Locate the cell with the specified text and output its [x, y] center coordinate. 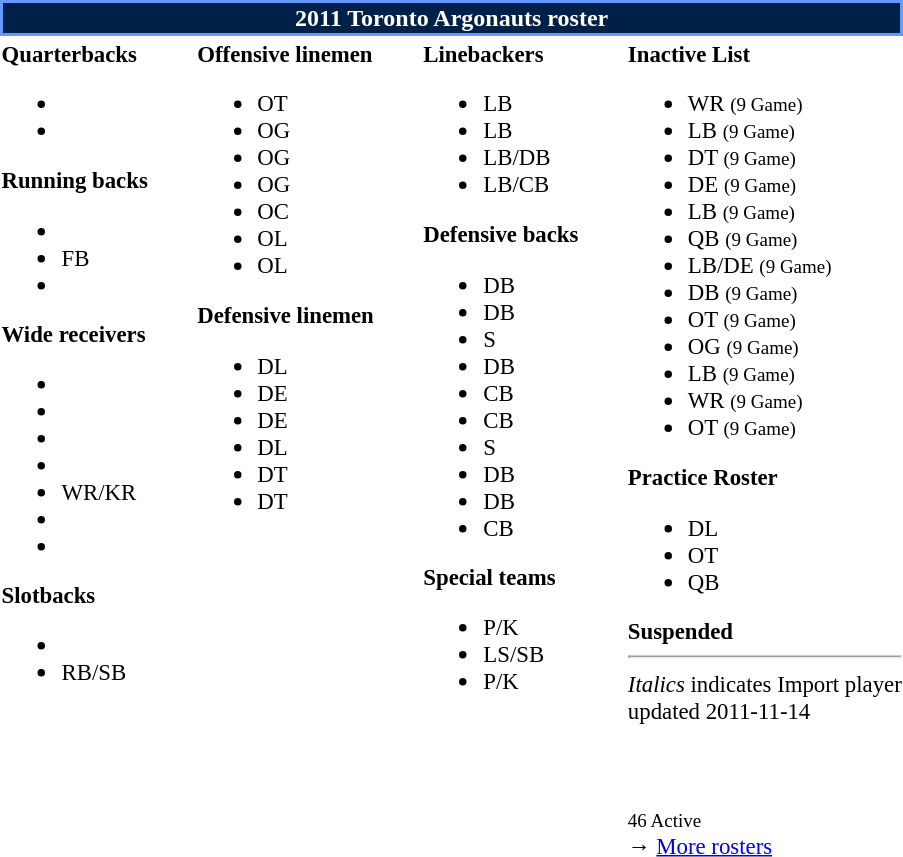
2011 Toronto Argonauts roster [452, 18]
